Output the (X, Y) coordinate of the center of the cell containing the given text.  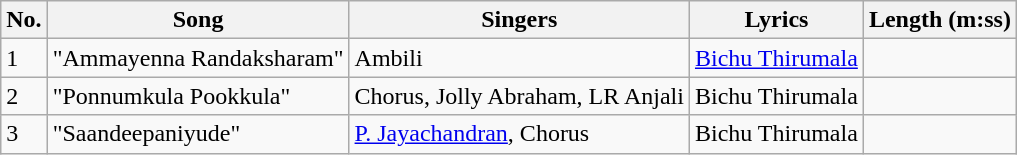
"Ponnumkula Pookkula" (198, 96)
Lyrics (776, 20)
No. (24, 20)
"Saandeepaniyude" (198, 134)
"Ammayenna Randaksharam" (198, 58)
Chorus, Jolly Abraham, LR Anjali (519, 96)
Ambili (519, 58)
1 (24, 58)
P. Jayachandran, Chorus (519, 134)
2 (24, 96)
3 (24, 134)
Song (198, 20)
Length (m:ss) (940, 20)
Singers (519, 20)
